Identify which cell holds the provided text, then report its (x, y) central coordinate. 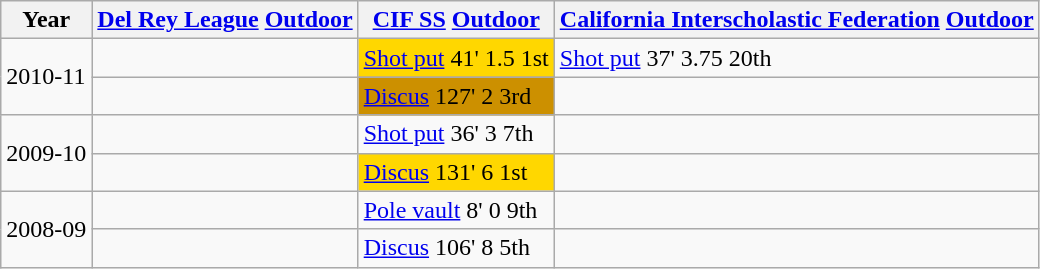
2008-09 (46, 229)
Shot put 37' 3.75 20th (796, 58)
Shot put 41' 1.5 1st (456, 58)
California Interscholastic Federation Outdoor (796, 20)
Shot put 36' 3 7th (456, 134)
Discus 106' 8 5th (456, 248)
Pole vault 8' 0 9th (456, 210)
CIF SS Outdoor (456, 20)
2009-10 (46, 153)
2010-11 (46, 77)
Del Rey League Outdoor (225, 20)
Year (46, 20)
Discus 127' 2 3rd (456, 96)
Discus 131' 6 1st (456, 172)
